Find where the given text appears and provide that cell's center as [x, y] coordinate. 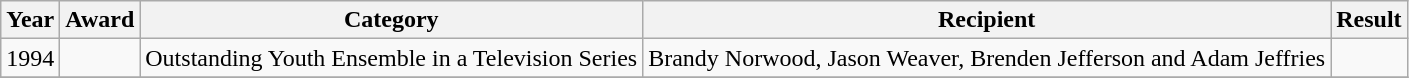
Category [392, 20]
1994 [30, 58]
Outstanding Youth Ensemble in a Television Series [392, 58]
Brandy Norwood, Jason Weaver, Brenden Jefferson and Adam Jeffries [987, 58]
Result [1369, 20]
Award [100, 20]
Recipient [987, 20]
Year [30, 20]
